Find where the given text appears and provide that cell's center as (X, Y) coordinate. 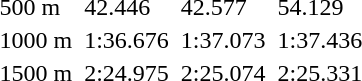
1:36.676 (127, 40)
1:37.073 (223, 40)
